Identify which cell holds the provided text, then report its (x, y) central coordinate. 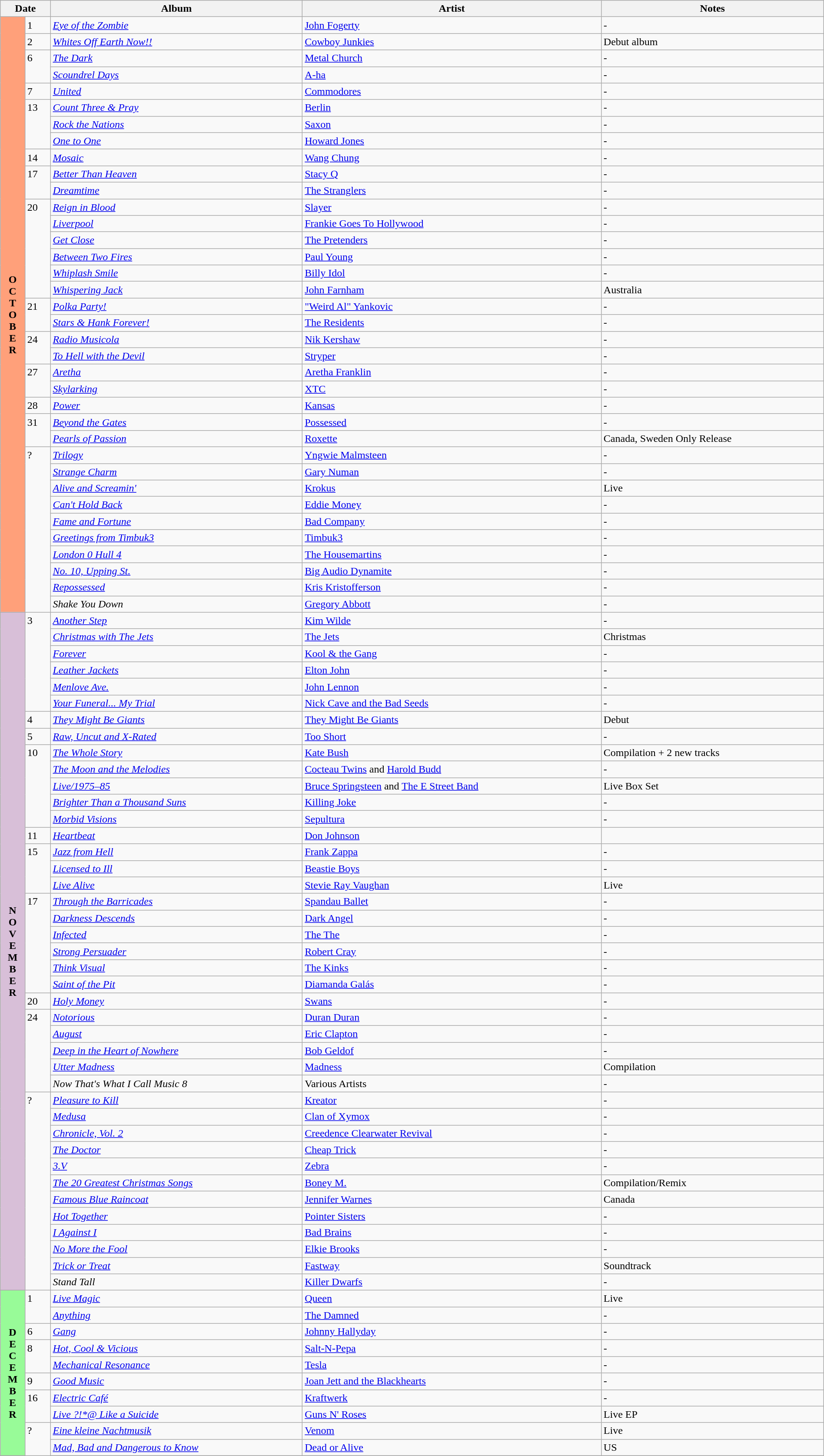
Bad Company (452, 521)
Queen (452, 1299)
Whiplash Smile (176, 273)
The Damned (452, 1315)
John Farnham (452, 290)
14 (37, 157)
Beyond the Gates (176, 422)
Alive and Screamin' (176, 488)
Metal Church (452, 58)
Dead or Alive (452, 1447)
The 20 Greatest Christmas Songs (176, 1183)
Elton John (452, 670)
Eine kleine Nachtmusik (176, 1431)
Spandau Ballet (452, 902)
27 (37, 381)
Creedence Clearwater Revival (452, 1133)
Yngwie Malmsteen (452, 455)
Whites Off Earth Now!! (176, 42)
Pleasure to Kill (176, 1100)
Christmas with The Jets (176, 637)
Heartbeat (176, 836)
One to One (176, 141)
Kate Bush (452, 753)
Your Funeral... My Trial (176, 703)
US (712, 1447)
21 (37, 315)
Strange Charm (176, 471)
Better Than Heaven (176, 174)
Skylarking (176, 389)
8 (37, 1357)
To Hell with the Devil (176, 356)
August (176, 1034)
Sepultura (452, 819)
Aretha Franklin (452, 372)
Wang Chung (452, 157)
DECEMBER (13, 1373)
Joan Jett and the Blackhearts (452, 1381)
Album (176, 9)
Anything (176, 1315)
Get Close (176, 240)
Fame and Fortune (176, 521)
Venom (452, 1431)
Polka Party! (176, 306)
A-ha (452, 75)
Repossessed (176, 587)
Can't Hold Back (176, 505)
Mad, Bad and Dangerous to Know (176, 1447)
Possessed (452, 422)
Stryper (452, 356)
15 (37, 869)
Saxon (452, 124)
Too Short (452, 736)
Duran Duran (452, 1018)
9 (37, 1381)
Kim Wilde (452, 620)
Madness (452, 1067)
Dark Angel (452, 918)
Scoundrel Days (176, 75)
Live/1975–85 (176, 786)
Mechanical Resonance (176, 1365)
Australia (712, 290)
The Doctor (176, 1150)
Raw, Uncut and X-Rated (176, 736)
XTC (452, 389)
Nik Kershaw (452, 339)
Through the Barricades (176, 902)
11 (37, 836)
The Kinks (452, 968)
3.V (176, 1166)
Johnny Hallyday (452, 1332)
Count Three & Pray (176, 108)
Deep in the Heart of Nowhere (176, 1051)
Cheap Trick (452, 1150)
Kraftwerk (452, 1398)
Slayer (452, 207)
Medusa (176, 1117)
Debut album (712, 42)
Paul Young (452, 257)
Commodores (452, 91)
3 (37, 662)
The Stranglers (452, 190)
Various Artists (452, 1084)
Chronicle, Vol. 2 (176, 1133)
Licensed to Ill (176, 869)
Christmas (712, 637)
Diamanda Galás (452, 984)
Stevie Ray Vaughan (452, 885)
Bad Brains (452, 1232)
Robert Cray (452, 951)
Soundtrack (712, 1266)
Darkness Descends (176, 918)
NOVEMBER (13, 952)
Radio Musicola (176, 339)
Clan of Xymox (452, 1117)
Krokus (452, 488)
Hot Together (176, 1216)
Eye of the Zombie (176, 25)
Hot, Cool & Vicious (176, 1348)
John Lennon (452, 687)
Jennifer Warnes (452, 1199)
Nick Cave and the Bad Seeds (452, 703)
Utter Madness (176, 1067)
Power (176, 405)
OCTOBER (13, 315)
Live Box Set (712, 786)
4 (37, 720)
Compilation/Remix (712, 1183)
The Moon and the Melodies (176, 769)
31 (37, 430)
10 (37, 786)
Debut (712, 720)
Elkie Brooks (452, 1249)
Saint of the Pit (176, 984)
Pointer Sisters (452, 1216)
Brighter Than a Thousand Suns (176, 803)
16 (37, 1406)
Jazz from Hell (176, 852)
"Weird Al" Yankovic (452, 306)
Canada, Sweden Only Release (712, 438)
Killing Joke (452, 803)
The Residents (452, 323)
Greetings from Timbuk3 (176, 538)
Date (25, 9)
Aretha (176, 372)
Zebra (452, 1166)
I Against I (176, 1232)
Frankie Goes To Hollywood (452, 224)
Kris Kristofferson (452, 587)
Strong Persuader (176, 951)
Stand Tall (176, 1282)
5 (37, 736)
No. 10, Upping St. (176, 571)
Kreator (452, 1100)
Gang (176, 1332)
Notes (712, 9)
28 (37, 405)
Think Visual (176, 968)
Morbid Visions (176, 819)
United (176, 91)
Compilation (712, 1067)
Gregory Abbott (452, 604)
Trick or Treat (176, 1266)
The Pretenders (452, 240)
Timbuk3 (452, 538)
Trilogy (176, 455)
Live EP (712, 1414)
Another Step (176, 620)
Mosaic (176, 157)
Forever (176, 653)
Leather Jackets (176, 670)
Boney M. (452, 1183)
7 (37, 91)
Berlin (452, 108)
Liverpool (176, 224)
Tesla (452, 1365)
Eric Clapton (452, 1034)
Fastway (452, 1266)
Roxette (452, 438)
Guns N' Roses (452, 1414)
13 (37, 124)
Electric Café (176, 1398)
The Whole Story (176, 753)
Billy Idol (452, 273)
Swans (452, 1001)
Don Johnson (452, 836)
Shake You Down (176, 604)
Infected (176, 935)
Menlove Ave. (176, 687)
Gary Numan (452, 471)
Pearls of Passion (176, 438)
Reign in Blood (176, 207)
Frank Zappa (452, 852)
Between Two Fires (176, 257)
The Jets (452, 637)
Stars & Hank Forever! (176, 323)
Rock the Nations (176, 124)
Live Magic (176, 1299)
Bruce Springsteen and The E Street Band (452, 786)
John Fogerty (452, 25)
London 0 Hull 4 (176, 554)
Bob Geldof (452, 1051)
Big Audio Dynamite (452, 571)
Beastie Boys (452, 869)
Stacy Q (452, 174)
Whispering Jack (176, 290)
Notorious (176, 1018)
Holy Money (176, 1001)
Live ?!*@ Like a Suicide (176, 1414)
Good Music (176, 1381)
No More the Fool (176, 1249)
Killer Dwarfs (452, 1282)
Now That's What I Call Music 8 (176, 1084)
Kool & the Gang (452, 653)
The Dark (176, 58)
Compilation + 2 new tracks (712, 753)
Eddie Money (452, 505)
Artist (452, 9)
Cocteau Twins and Harold Budd (452, 769)
Cowboy Junkies (452, 42)
2 (37, 42)
Live Alive (176, 885)
Famous Blue Raincoat (176, 1199)
Kansas (452, 405)
The The (452, 935)
Salt-N-Pepa (452, 1348)
Canada (712, 1199)
Howard Jones (452, 141)
The Housemartins (452, 554)
Dreamtime (176, 190)
